Return the (x, y) coordinate for the center point of the cell that contains the specified text.  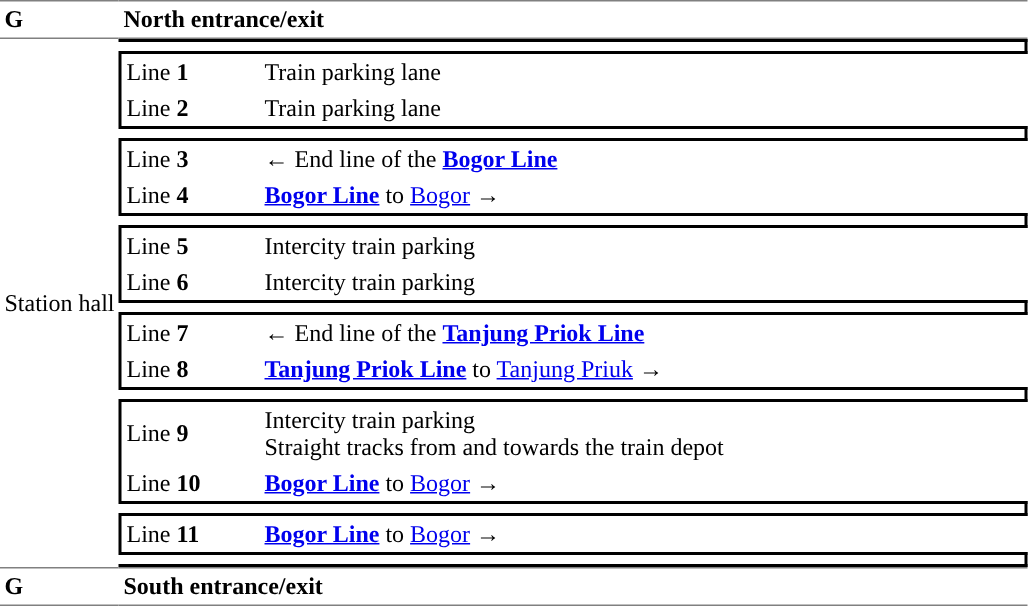
← End line of the Bogor Line (644, 159)
Line 5 (190, 246)
Line 11 (190, 534)
← End line of the Tanjung Priok Line (644, 333)
Line 3 (190, 159)
North entrance/exit (574, 20)
Tanjung Priok Line to Tanjung Priuk → (644, 369)
Line 9 (190, 434)
Line 6 (190, 282)
Line 2 (190, 108)
South entrance/exit (574, 586)
Line 7 (190, 333)
Line 10 (190, 483)
Station hall (60, 303)
Line 8 (190, 369)
Intercity train parkingStraight tracks from and towards the train depot (644, 434)
Line 1 (190, 72)
Line 4 (190, 195)
